Return the [x, y] coordinate for the center point of the cell that contains the specified text.  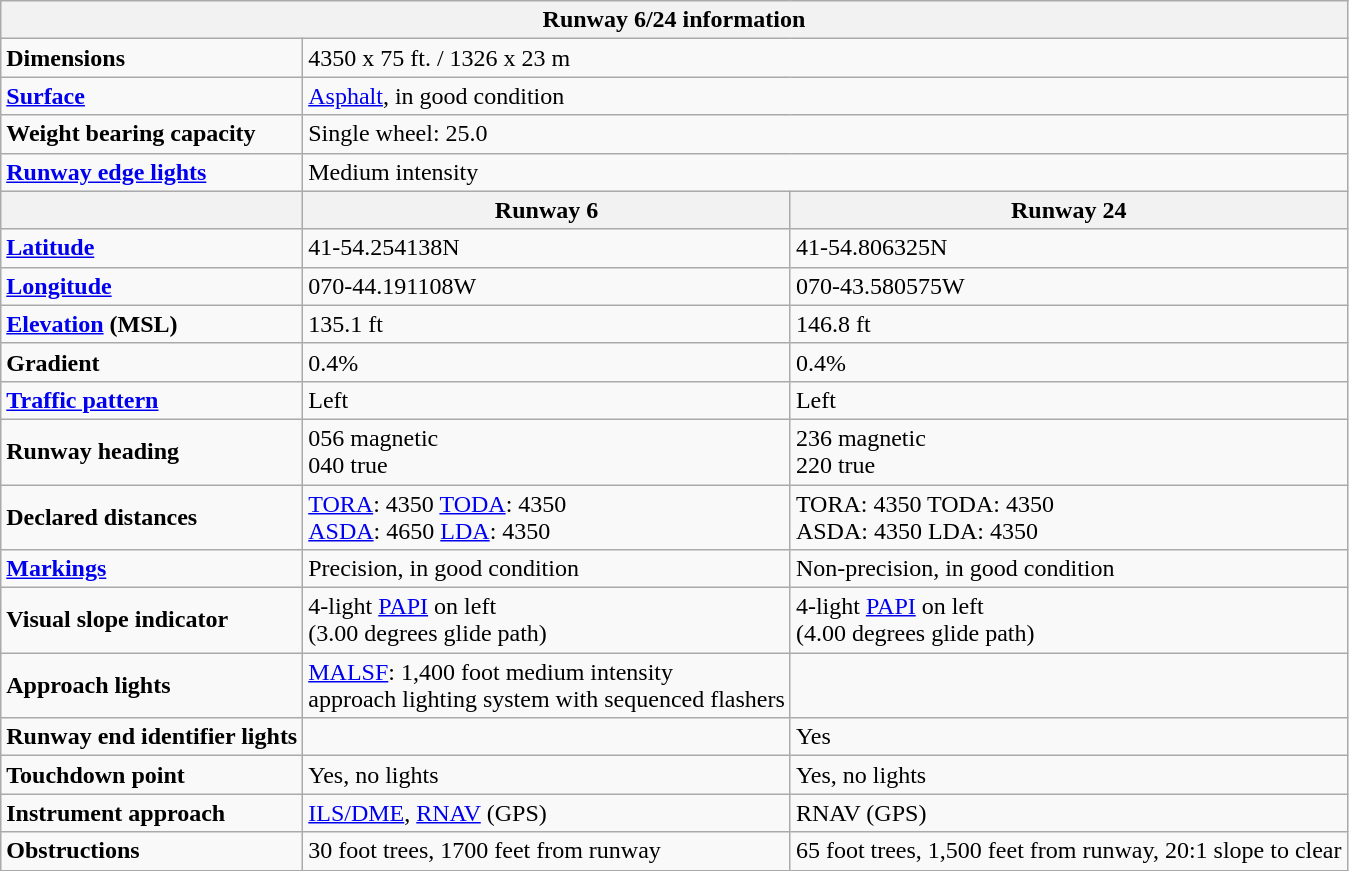
Approach lights [152, 686]
Instrument approach [152, 813]
TORA: 4350 TODA: 4350ASDA: 4650 LDA: 4350 [547, 516]
41-54.254138N [547, 248]
Yes [1068, 737]
Touchdown point [152, 775]
Longitude [152, 286]
Runway heading [152, 452]
4350 x 75 ft. / 1326 x 23 m [825, 58]
070-43.580575W [1068, 286]
MALSF: 1,400 foot medium intensityapproach lighting system with sequenced flashers [547, 686]
056 magnetic040 true [547, 452]
Medium intensity [825, 172]
Weight bearing capacity [152, 134]
Elevation (MSL) [152, 324]
Obstructions [152, 851]
4-light PAPI on left(4.00 degrees glide path) [1068, 620]
Declared distances [152, 516]
070-44.191108W [547, 286]
41-54.806325N [1068, 248]
Single wheel: 25.0 [825, 134]
30 foot trees, 1700 feet from runway [547, 851]
Runway end identifier lights [152, 737]
65 foot trees, 1,500 feet from runway, 20:1 slope to clear [1068, 851]
Runway 24 [1068, 210]
135.1 ft [547, 324]
Dimensions [152, 58]
146.8 ft [1068, 324]
Surface [152, 96]
Runway 6 [547, 210]
Latitude [152, 248]
Non-precision, in good condition [1068, 569]
236 magnetic220 true [1068, 452]
Markings [152, 569]
Precision, in good condition [547, 569]
Gradient [152, 362]
TORA: 4350 TODA: 4350ASDA: 4350 LDA: 4350 [1068, 516]
Runway 6/24 information [674, 20]
Asphalt, in good condition [825, 96]
4-light PAPI on left(3.00 degrees glide path) [547, 620]
ILS/DME, RNAV (GPS) [547, 813]
Runway edge lights [152, 172]
RNAV (GPS) [1068, 813]
Traffic pattern [152, 400]
Visual slope indicator [152, 620]
